Search for the cell housing the specified text and yield its [X, Y] center coordinate. 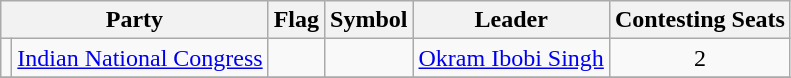
Contesting Seats [700, 20]
Indian National Congress [140, 58]
Flag [296, 20]
Party [134, 20]
Leader [511, 20]
Symbol [369, 20]
Okram Ibobi Singh [511, 58]
2 [700, 58]
